For the text-containing cell, return its midpoint in (X, Y) coordinate format. 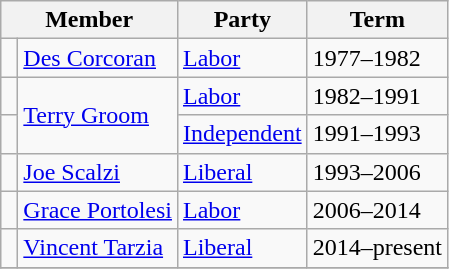
Des Corcoran (98, 58)
Independent (242, 134)
Joe Scalzi (98, 172)
Vincent Tarzia (98, 248)
1982–1991 (377, 96)
1977–1982 (377, 58)
1993–2006 (377, 172)
2014–present (377, 248)
Grace Portolesi (98, 210)
1991–1993 (377, 134)
Terry Groom (98, 115)
Term (377, 20)
2006–2014 (377, 210)
Member (90, 20)
Party (242, 20)
